Pinpoint the cell where the given text exists, returning its (X, Y) midpoint coordinate. 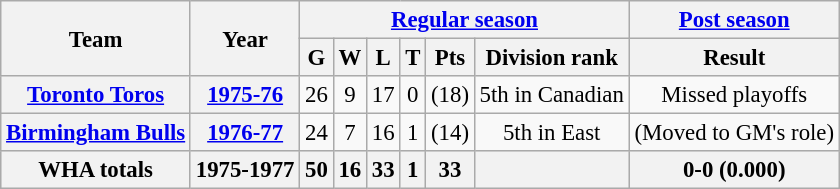
Missed playoffs (734, 95)
50 (316, 170)
(Moved to GM's role) (734, 133)
Year (244, 38)
Pts (450, 58)
T (413, 58)
Regular season (464, 20)
1975-1977 (244, 170)
G (316, 58)
1975-76 (244, 95)
26 (316, 95)
5th in Canadian (552, 95)
24 (316, 133)
7 (350, 133)
Team (96, 38)
Birmingham Bulls (96, 133)
5th in East (552, 133)
9 (350, 95)
0 (413, 95)
(18) (450, 95)
0-0 (0.000) (734, 170)
Post season (734, 20)
Division rank (552, 58)
W (350, 58)
L (384, 58)
(14) (450, 133)
1976-77 (244, 133)
Toronto Toros (96, 95)
17 (384, 95)
Result (734, 58)
WHA totals (96, 170)
